Determine the [x, y] coordinate at the center of the cell enclosing the given text.  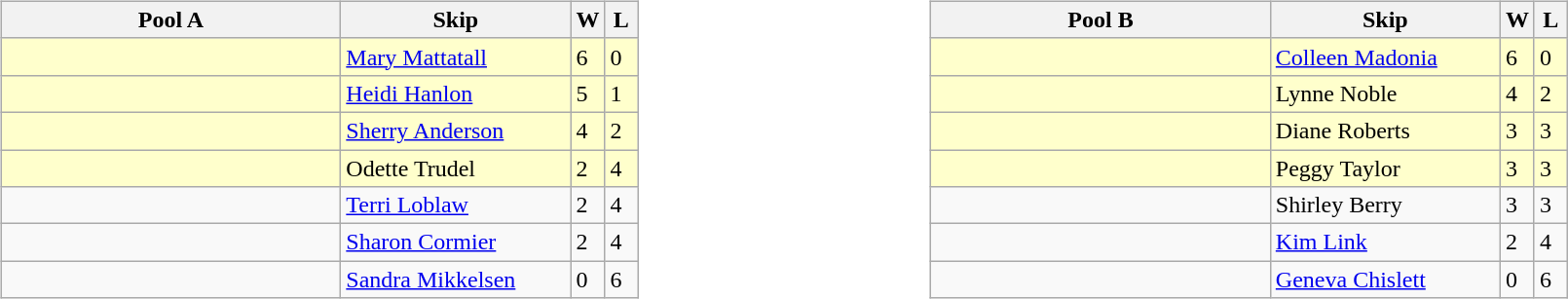
1 [621, 93]
Colleen Madonia [1385, 56]
Pool B [1101, 19]
Terri Loblaw [456, 206]
Shirley Berry [1385, 206]
Odette Trudel [456, 168]
Sharon Cormier [456, 243]
Lynne Noble [1385, 93]
Peggy Taylor [1385, 168]
Pool A [171, 19]
Sandra Mikkelsen [456, 280]
Sherry Anderson [456, 131]
Geneva Chislett [1385, 280]
Diane Roberts [1385, 131]
Mary Mattatall [456, 56]
Heidi Hanlon [456, 93]
5 [588, 93]
Kim Link [1385, 243]
